Scan for the cell matching the given text and deliver its [x, y] coordinate at center. 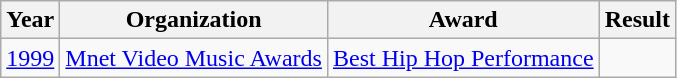
Award [463, 20]
1999 [30, 58]
Year [30, 20]
Best Hip Hop Performance [463, 58]
Mnet Video Music Awards [194, 58]
Result [637, 20]
Organization [194, 20]
